Find where the given text appears and provide that cell's center as (X, Y) coordinate. 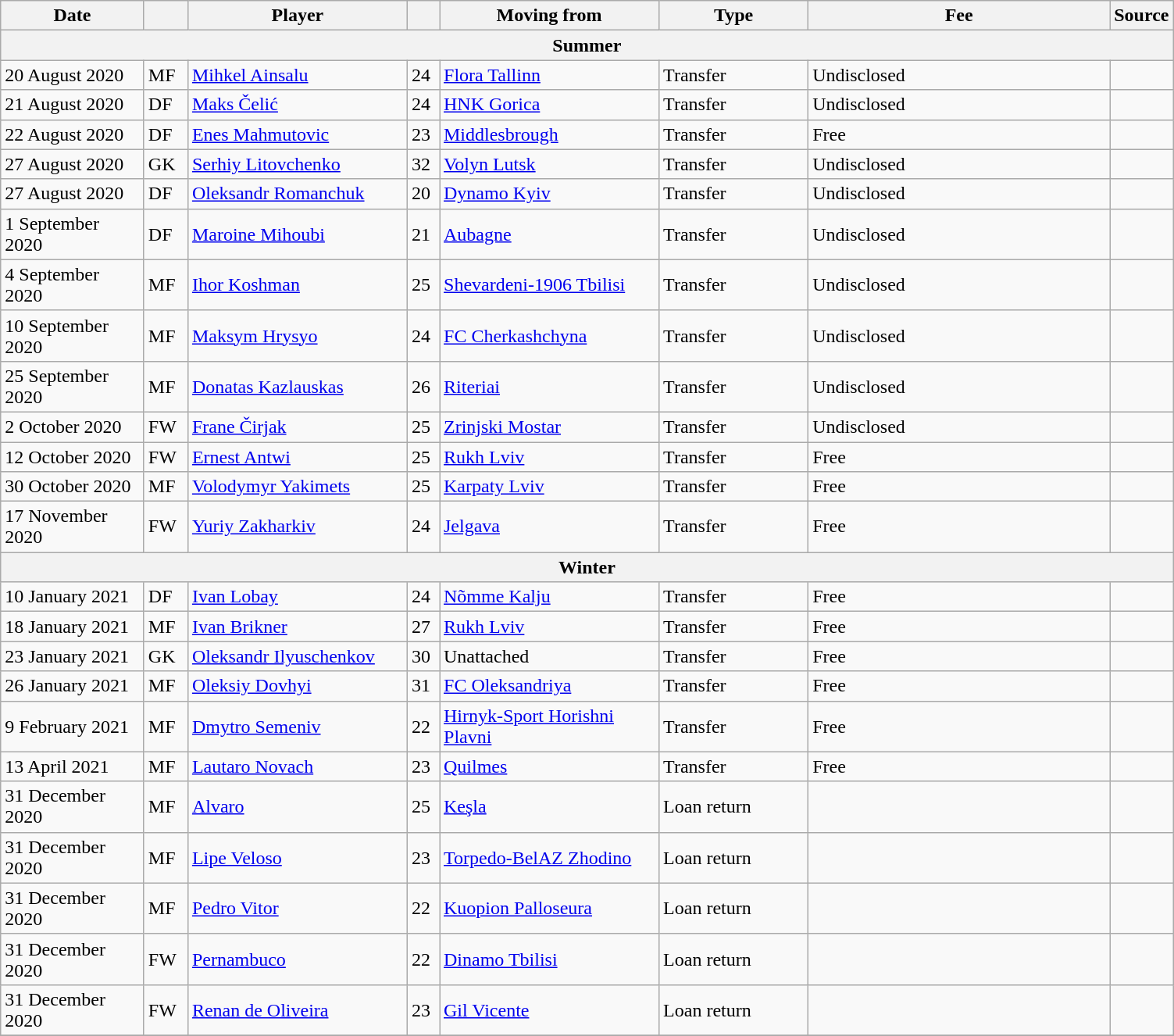
18 January 2021 (73, 627)
Aubagne (548, 234)
Yuriy Zakharkiv (297, 527)
Ihor Koshman (297, 284)
Player (297, 16)
Flora Tallinn (548, 75)
Maroine Mihoubi (297, 234)
Kuopion Palloseura (548, 908)
Dinamo Tbilisi (548, 959)
Ernest Antwi (297, 457)
13 April 2021 (73, 766)
30 October 2020 (73, 487)
Pernambuco (297, 959)
12 October 2020 (73, 457)
Jelgava (548, 527)
Hirnyk-Sport Horishni Plavni (548, 727)
Pedro Vitor (297, 908)
26 January 2021 (73, 686)
Source (1142, 16)
20 (423, 194)
Type (734, 16)
Winter (587, 567)
Lipe Veloso (297, 858)
Oleksandr Ilyuschenkov (297, 656)
Renan de Oliveira (297, 1009)
17 November 2020 (73, 527)
4 September 2020 (73, 284)
Keşla (548, 806)
20 August 2020 (73, 75)
10 September 2020 (73, 336)
Zrinjski Mostar (548, 427)
1 September 2020 (73, 234)
22 August 2020 (73, 134)
Shevardeni-1906 Tbilisi (548, 284)
Karpaty Lviv (548, 487)
Lautaro Novach (297, 766)
Ivan Lobay (297, 597)
Ivan Brikner (297, 627)
Date (73, 16)
25 September 2020 (73, 386)
27 (423, 627)
9 February 2021 (73, 727)
Moving from (548, 16)
FC Cherkashchyna (548, 336)
Enes Mahmutovic (297, 134)
31 (423, 686)
Oleksiy Dovhyi (297, 686)
Unattached (548, 656)
Summer (587, 45)
Oleksandr Romanchuk (297, 194)
Torpedo-BelAZ Zhodino (548, 858)
Donatas Kazlauskas (297, 386)
2 October 2020 (73, 427)
Dynamo Kyiv (548, 194)
Mihkel Ainsalu (297, 75)
10 January 2021 (73, 597)
Serhiy Litovchenko (297, 164)
Nõmme Kalju (548, 597)
23 January 2021 (73, 656)
Quilmes (548, 766)
30 (423, 656)
Middlesbrough (548, 134)
21 August 2020 (73, 105)
32 (423, 164)
HNK Gorica (548, 105)
Fee (959, 16)
Volyn Lutsk (548, 164)
Frane Čirjak (297, 427)
FC Oleksandriya (548, 686)
Dmytro Semeniv (297, 727)
Maksym Hrysyo (297, 336)
26 (423, 386)
Volodymyr Yakimets (297, 487)
Maks Čelić (297, 105)
Riteriai (548, 386)
Gil Vicente (548, 1009)
21 (423, 234)
Alvaro (297, 806)
